Output the (X, Y) coordinate of the center of the cell containing the given text.  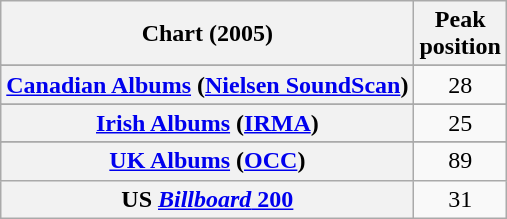
89 (460, 161)
Canadian Albums (Nielsen SoundScan) (208, 85)
Chart (2005) (208, 34)
25 (460, 123)
Peakposition (460, 34)
31 (460, 199)
28 (460, 85)
US Billboard 200 (208, 199)
Irish Albums (IRMA) (208, 123)
UK Albums (OCC) (208, 161)
